Locate the cell with the specified text and output its [X, Y] center coordinate. 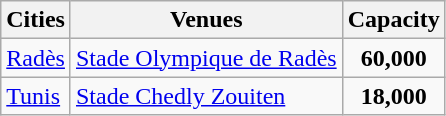
Cities [36, 20]
Capacity [394, 20]
Venues [206, 20]
18,000 [394, 96]
Stade Olympique de Radès [206, 58]
Tunis [36, 96]
60,000 [394, 58]
Stade Chedly Zouiten [206, 96]
Radès [36, 58]
